Detect which cell encompasses the target text, then output its (x, y) center coordinate. 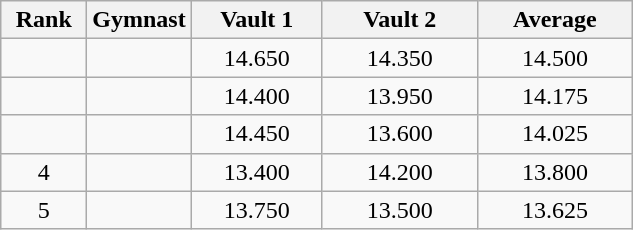
Vault 1 (256, 20)
14.500 (554, 58)
13.400 (256, 172)
14.450 (256, 134)
13.800 (554, 172)
14.025 (554, 134)
13.750 (256, 210)
14.400 (256, 96)
Rank (44, 20)
14.650 (256, 58)
13.600 (400, 134)
13.625 (554, 210)
5 (44, 210)
13.950 (400, 96)
Vault 2 (400, 20)
Average (554, 20)
14.175 (554, 96)
4 (44, 172)
Gymnast (139, 20)
14.350 (400, 58)
14.200 (400, 172)
13.500 (400, 210)
